For the text-containing cell, return its midpoint in [X, Y] coordinate format. 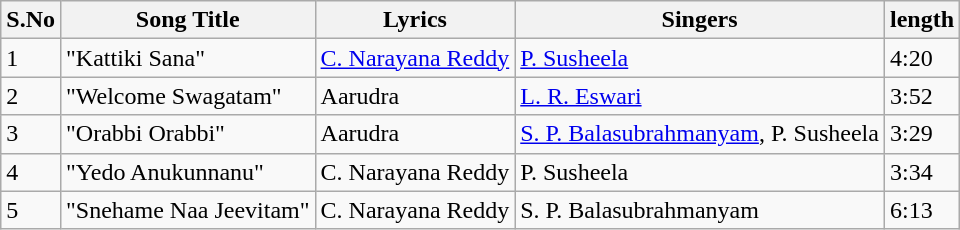
5 [31, 210]
2 [31, 96]
"Welcome Swagatam" [188, 96]
4:20 [922, 58]
"Kattiki Sana" [188, 58]
S. P. Balasubrahmanyam, P. Susheela [700, 134]
3:29 [922, 134]
L. R. Eswari [700, 96]
Lyrics [415, 20]
"Orabbi Orabbi" [188, 134]
3 [31, 134]
S. P. Balasubrahmanyam [700, 210]
Singers [700, 20]
3:34 [922, 172]
1 [31, 58]
4 [31, 172]
3:52 [922, 96]
S.No [31, 20]
6:13 [922, 210]
length [922, 20]
Song Title [188, 20]
"Snehame Naa Jeevitam" [188, 210]
"Yedo Anukunnanu" [188, 172]
